For the text-containing cell, return its midpoint in (X, Y) coordinate format. 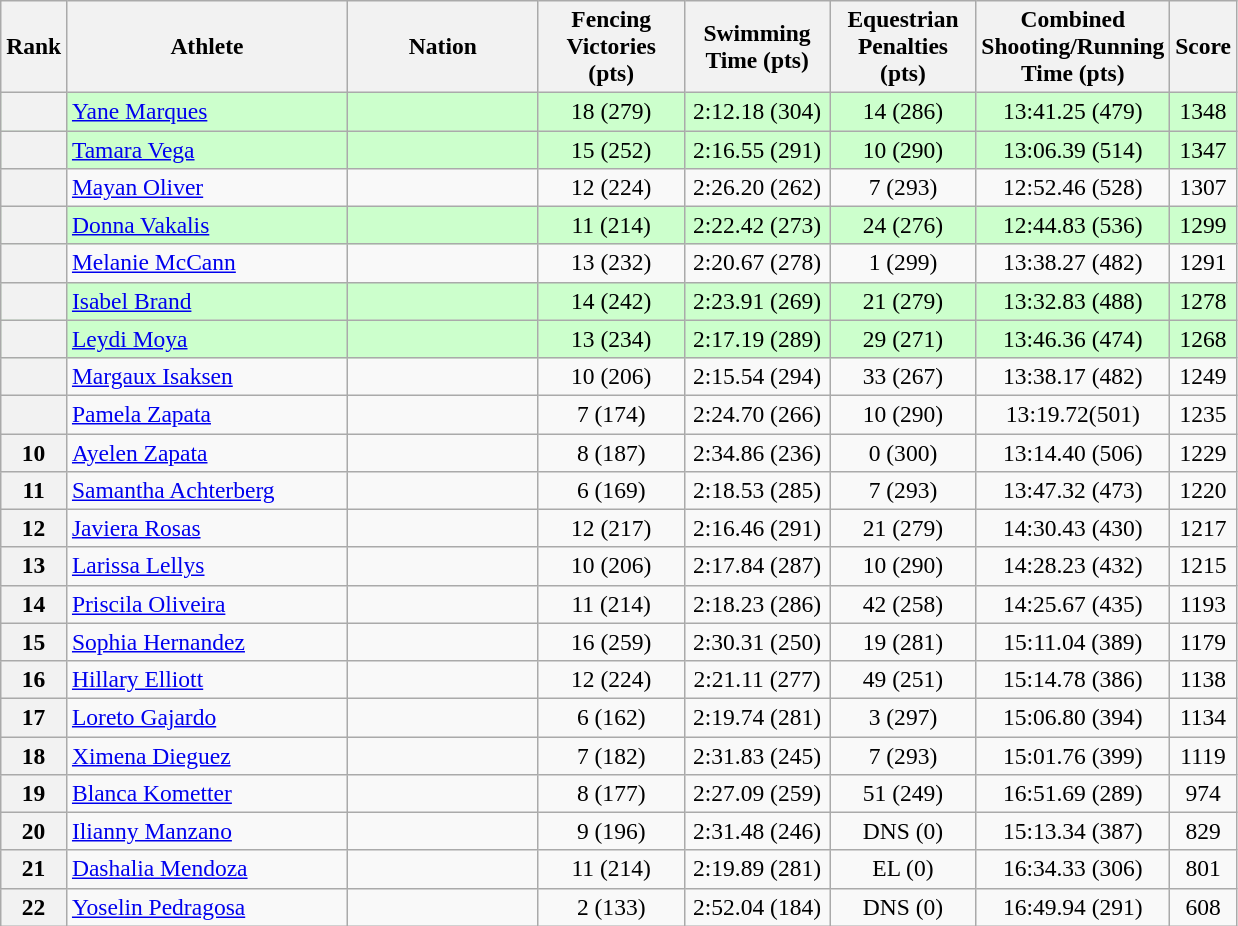
18 (279) (611, 111)
15 (34, 642)
829 (1204, 831)
2 (133) (611, 907)
Yane Marques (208, 111)
1278 (1204, 301)
19 (34, 793)
15:11.04 (389) (1073, 642)
2:17.84 (287) (757, 566)
13:41.25 (479) (1073, 111)
13:38.27 (482) (1073, 263)
13:47.32 (473) (1073, 490)
2:16.46 (291) (757, 528)
8 (187) (611, 452)
8 (177) (611, 793)
22 (34, 907)
2:12.18 (304) (757, 111)
1193 (1204, 604)
14 (286) (903, 111)
Sophia Hernandez (208, 642)
2:15.54 (294) (757, 376)
Dashalia Mendoza (208, 869)
Nation (442, 46)
2:24.70 (266) (757, 414)
Leydi Moya (208, 339)
EL (0) (903, 869)
13:32.83 (488) (1073, 301)
13:38.17 (482) (1073, 376)
Loreto Gajardo (208, 717)
13:19.72(501) (1073, 414)
Athlete (208, 46)
12:52.46 (528) (1073, 187)
1268 (1204, 339)
6 (169) (611, 490)
2:31.83 (245) (757, 755)
2:22.42 (273) (757, 225)
Isabel Brand (208, 301)
12 (34, 528)
Margaux Isaksen (208, 376)
13 (232) (611, 263)
15:01.76 (399) (1073, 755)
1220 (1204, 490)
11 (34, 490)
Blanca Kometter (208, 793)
15:14.78 (386) (1073, 679)
13 (234) (611, 339)
974 (1204, 793)
2:17.19 (289) (757, 339)
Donna Vakalis (208, 225)
Swimming Time (pts) (757, 46)
1249 (1204, 376)
15:06.80 (394) (1073, 717)
9 (196) (611, 831)
6 (162) (611, 717)
51 (249) (903, 793)
1179 (1204, 642)
1217 (1204, 528)
16 (34, 679)
1307 (1204, 187)
Samantha Achterberg (208, 490)
Tamara Vega (208, 149)
16 (259) (611, 642)
608 (1204, 907)
1348 (1204, 111)
1291 (1204, 263)
Larissa Lellys (208, 566)
18 (34, 755)
29 (271) (903, 339)
13:06.39 (514) (1073, 149)
13 (34, 566)
Yoselin Pedragosa (208, 907)
Mayan Oliver (208, 187)
12 (217) (611, 528)
49 (251) (903, 679)
1347 (1204, 149)
2:26.20 (262) (757, 187)
15:13.34 (387) (1073, 831)
2:19.89 (281) (757, 869)
33 (267) (903, 376)
2:19.74 (281) (757, 717)
Javiera Rosas (208, 528)
Ximena Dieguez (208, 755)
21 (34, 869)
12:44.83 (536) (1073, 225)
2:18.53 (285) (757, 490)
15 (252) (611, 149)
14:30.43 (430) (1073, 528)
19 (281) (903, 642)
1119 (1204, 755)
Hillary Elliott (208, 679)
Score (1204, 46)
2:18.23 (286) (757, 604)
10 (34, 452)
1299 (1204, 225)
Rank (34, 46)
1215 (1204, 566)
3 (297) (903, 717)
16:34.33 (306) (1073, 869)
2:27.09 (259) (757, 793)
Fencing Victories (pts) (611, 46)
Priscila Oliveira (208, 604)
1138 (1204, 679)
2:31.48 (246) (757, 831)
801 (1204, 869)
1235 (1204, 414)
2:52.04 (184) (757, 907)
2:21.11 (277) (757, 679)
14 (34, 604)
0 (300) (903, 452)
1 (299) (903, 263)
14:25.67 (435) (1073, 604)
1134 (1204, 717)
16:49.94 (291) (1073, 907)
2:34.86 (236) (757, 452)
16:51.69 (289) (1073, 793)
Equestrian Penalties (pts) (903, 46)
Combined Shooting/Running Time (pts) (1073, 46)
Pamela Zapata (208, 414)
13:14.40 (506) (1073, 452)
Ayelen Zapata (208, 452)
24 (276) (903, 225)
7 (182) (611, 755)
20 (34, 831)
2:23.91 (269) (757, 301)
7 (174) (611, 414)
Melanie McCann (208, 263)
Ilianny Manzano (208, 831)
13:46.36 (474) (1073, 339)
14 (242) (611, 301)
1229 (1204, 452)
42 (258) (903, 604)
14:28.23 (432) (1073, 566)
2:20.67 (278) (757, 263)
2:16.55 (291) (757, 149)
17 (34, 717)
2:30.31 (250) (757, 642)
